Locate the cell with the specified text and output its [x, y] center coordinate. 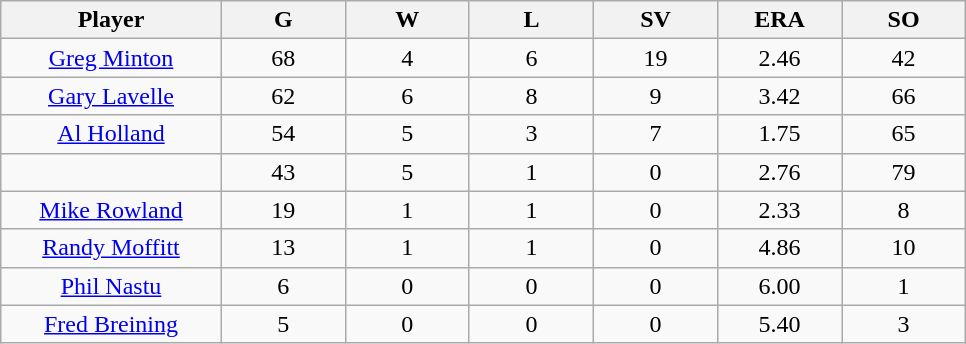
5.40 [779, 324]
2.76 [779, 172]
13 [283, 248]
Al Holland [112, 134]
7 [655, 134]
10 [904, 248]
SO [904, 20]
Phil Nastu [112, 286]
Fred Breining [112, 324]
4.86 [779, 248]
SV [655, 20]
4 [407, 58]
L [531, 20]
1.75 [779, 134]
2.33 [779, 210]
Greg Minton [112, 58]
2.46 [779, 58]
42 [904, 58]
68 [283, 58]
Mike Rowland [112, 210]
3.42 [779, 96]
62 [283, 96]
54 [283, 134]
W [407, 20]
ERA [779, 20]
Player [112, 20]
Gary Lavelle [112, 96]
G [283, 20]
Randy Moffitt [112, 248]
9 [655, 96]
6.00 [779, 286]
79 [904, 172]
66 [904, 96]
43 [283, 172]
65 [904, 134]
